Capture the cell that displays the provided text and extract its (x, y) central coordinate. 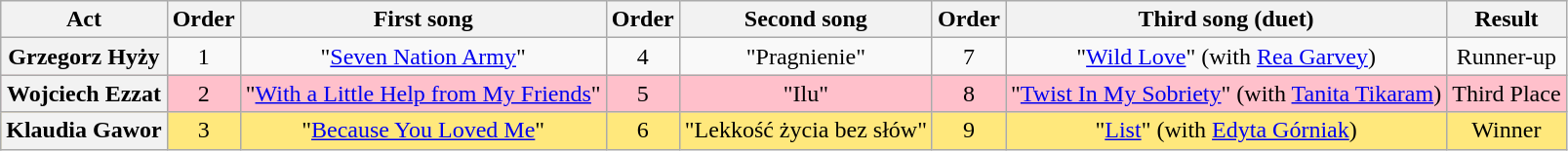
3 (203, 131)
"Wild Love" (with Rea Garvey) (1226, 57)
6 (642, 131)
First song (423, 19)
"Lekkość życia bez słów" (806, 131)
Klaudia Gawor (84, 131)
Runner-up (1507, 57)
2 (203, 94)
"List" (with Edyta Górniak) (1226, 131)
Act (84, 19)
"Twist In My Sobriety" (with Tanita Tikaram) (1226, 94)
Third Place (1507, 94)
4 (642, 57)
Third song (duet) (1226, 19)
"Pragnienie" (806, 57)
"Ilu" (806, 94)
8 (968, 94)
Result (1507, 19)
5 (642, 94)
"Because You Loved Me" (423, 131)
Second song (806, 19)
Grzegorz Hyży (84, 57)
"Seven Nation Army" (423, 57)
Winner (1507, 131)
Wojciech Ezzat (84, 94)
7 (968, 57)
1 (203, 57)
9 (968, 131)
"With a Little Help from My Friends" (423, 94)
